Pinpoint the cell where the given text exists, returning its (x, y) midpoint coordinate. 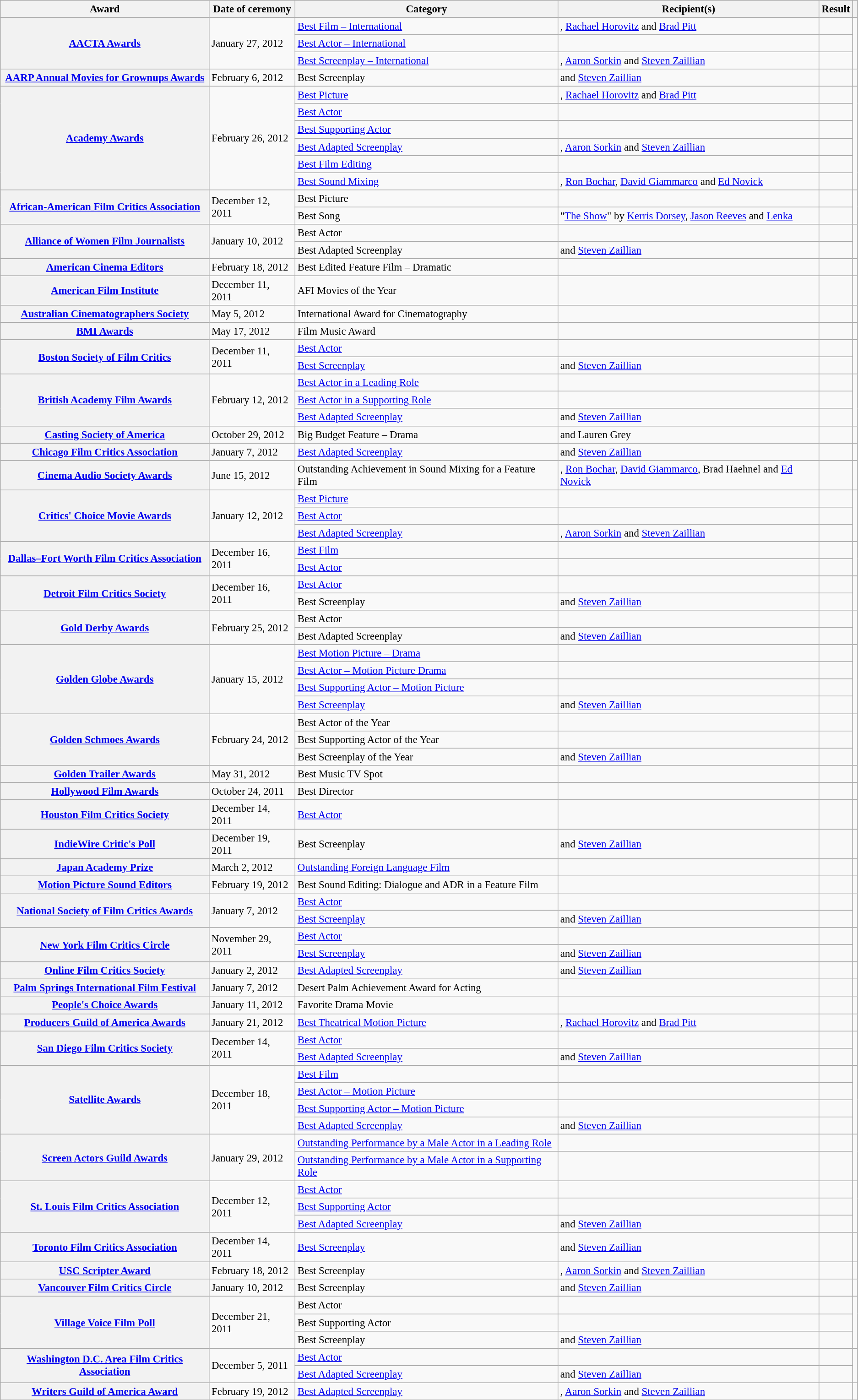
March 2, 2012 (252, 868)
, Ron Bochar, David Giammarco and Ed Novick (689, 181)
Boston Society of Film Critics (105, 357)
January 2, 2012 (252, 971)
St. Louis Film Critics Association (105, 1207)
Best Music TV Spot (427, 774)
Hollywood Film Awards (105, 791)
IndieWire Critic's Poll (105, 844)
Motion Picture Sound Editors (105, 884)
American Film Institute (105, 290)
Critics' Choice Movie Awards (105, 516)
October 24, 2011 (252, 791)
Gold Derby Awards (105, 627)
Best Screenplay – International (427, 61)
Result (836, 9)
Best Edited Feature Film – Dramatic (427, 267)
Academy Awards (105, 138)
Favorite Drama Movie (427, 1005)
AFI Movies of the Year (427, 290)
Casting Society of America (105, 434)
Best Actor – Motion Picture Drama (427, 671)
Village Voice Film Poll (105, 1322)
December 19, 2011 (252, 844)
National Society of Film Critics Awards (105, 910)
Best Sound Mixing (427, 181)
October 29, 2012 (252, 434)
December 5, 2011 (252, 1365)
Best Film – International (427, 27)
Big Budget Feature – Drama (427, 434)
Best Actor – International (427, 43)
Dallas–Fort Worth Film Critics Association (105, 559)
International Award for Cinematography (427, 314)
Cinema Audio Society Awards (105, 475)
January 21, 2012 (252, 1022)
"The Show" by Kerris Dorsey, Jason Reeves and Lenka (689, 216)
BMI Awards (105, 331)
December 18, 2011 (252, 1100)
Best Film Editing (427, 164)
Alliance of Women Film Journalists (105, 242)
Australian Cinematographers Society (105, 314)
Best Motion Picture – Drama (427, 653)
and Lauren Grey (689, 434)
December 21, 2011 (252, 1322)
Outstanding Performance by a Male Actor in a Supporting Role (427, 1167)
February 24, 2012 (252, 740)
Desert Palm Achievement Award for Acting (427, 988)
Category (427, 9)
American Cinema Editors (105, 267)
May 17, 2012 (252, 331)
Best Song (427, 216)
Houston Film Critics Society (105, 815)
Washington D.C. Area Film Critics Association (105, 1365)
January 11, 2012 (252, 1005)
Palm Springs International Film Festival (105, 988)
January 29, 2012 (252, 1157)
AACTA Awards (105, 44)
Film Music Award (427, 331)
San Diego Film Critics Society (105, 1048)
Award (105, 9)
Japan Academy Prize (105, 868)
Best Actor of the Year (427, 722)
January 15, 2012 (252, 679)
Golden Trailer Awards (105, 774)
Outstanding Performance by a Male Actor in a Leading Role (427, 1143)
June 15, 2012 (252, 475)
Producers Guild of America Awards (105, 1022)
Vancouver Film Critics Circle (105, 1288)
Best Actor in a Supporting Role (427, 400)
Best Theatrical Motion Picture (427, 1022)
February 6, 2012 (252, 78)
Best Screenplay of the Year (427, 757)
Date of ceremony (252, 9)
USC Scripter Award (105, 1271)
Golden Schmoes Awards (105, 740)
Writers Guild of America Award (105, 1391)
Best Actor in a Leading Role (427, 383)
Golden Globe Awards (105, 679)
May 31, 2012 (252, 774)
February 26, 2012 (252, 138)
African-American Film Critics Association (105, 207)
British Academy Film Awards (105, 400)
Online Film Critics Society (105, 971)
Outstanding Foreign Language Film (427, 868)
Recipient(s) (689, 9)
February 25, 2012 (252, 627)
Satellite Awards (105, 1100)
February 12, 2012 (252, 400)
May 5, 2012 (252, 314)
People's Choice Awards (105, 1005)
Best Actor – Motion Picture (427, 1091)
Best Director (427, 791)
January 12, 2012 (252, 516)
Screen Actors Guild Awards (105, 1157)
Toronto Film Critics Association (105, 1247)
Detroit Film Critics Society (105, 593)
January 27, 2012 (252, 44)
Outstanding Achievement in Sound Mixing for a Feature Film (427, 475)
, Ron Bochar, David Giammarco, Brad Haehnel and Ed Novick (689, 475)
Chicago Film Critics Association (105, 452)
New York Film Critics Circle (105, 945)
November 29, 2011 (252, 945)
AARP Annual Movies for Grownups Awards (105, 78)
Best Sound Editing: Dialogue and ADR in a Feature Film (427, 884)
Best Supporting Actor of the Year (427, 739)
